Search for the cell housing the specified text and yield its [x, y] center coordinate. 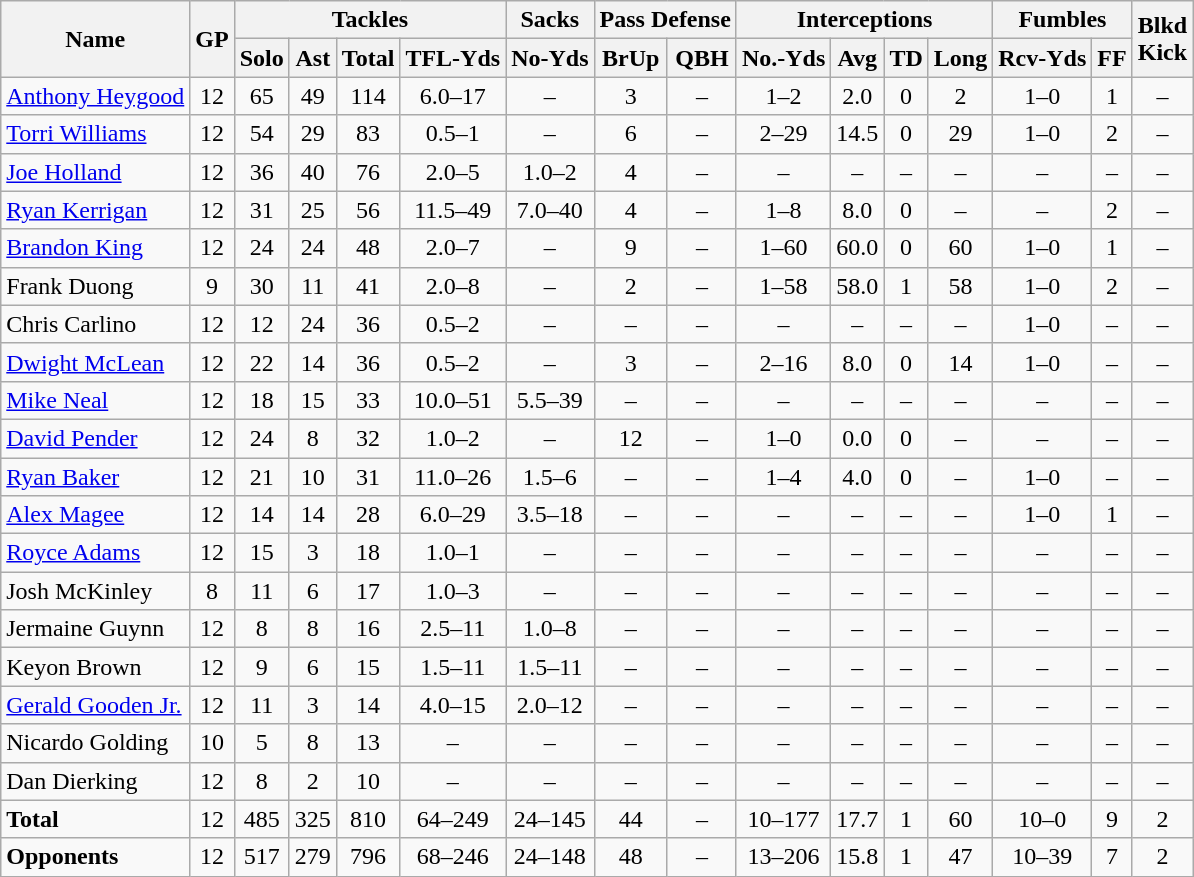
1.0–8 [550, 629]
Ryan Baker [96, 477]
325 [312, 819]
25 [312, 210]
Keyon Brown [96, 667]
Mike Neal [96, 400]
2–16 [783, 362]
Nicardo Golding [96, 743]
David Pender [96, 438]
485 [262, 819]
1–8 [783, 210]
No-Yds [550, 58]
810 [368, 819]
83 [368, 134]
TFL-Yds [453, 58]
14.5 [858, 134]
517 [262, 857]
56 [368, 210]
114 [368, 96]
BlkdKick [1162, 39]
Dwight McLean [96, 362]
6.0–17 [453, 96]
2–29 [783, 134]
2.0–12 [550, 705]
10.0–51 [453, 400]
33 [368, 400]
Brandon King [96, 248]
76 [368, 172]
7.0–40 [550, 210]
6.0–29 [453, 515]
68–246 [453, 857]
22 [262, 362]
0.0 [858, 438]
2.0–5 [453, 172]
47 [960, 857]
44 [630, 819]
796 [368, 857]
2.0–7 [453, 248]
49 [312, 96]
Dan Dierking [96, 781]
21 [262, 477]
No.-Yds [783, 58]
Interceptions [864, 20]
TD [906, 58]
3.5–18 [550, 515]
Anthony Heygood [96, 96]
Pass Defense [665, 20]
1–58 [783, 286]
58 [960, 286]
BrUp [630, 58]
1–2 [783, 96]
10–177 [783, 819]
Long [960, 58]
Tackles [370, 20]
24–145 [550, 819]
2.5–11 [453, 629]
0.5–1 [453, 134]
64–249 [453, 819]
Fumbles [1062, 20]
30 [262, 286]
5.5–39 [550, 400]
GP [212, 39]
41 [368, 286]
Sacks [550, 20]
32 [368, 438]
10–0 [1042, 819]
279 [312, 857]
17.7 [858, 819]
28 [368, 515]
Opponents [96, 857]
24–148 [550, 857]
1–60 [783, 248]
2.0 [858, 96]
10–39 [1042, 857]
Solo [262, 58]
Ast [312, 58]
Josh McKinley [96, 591]
QBH [702, 58]
65 [262, 96]
17 [368, 591]
1.5–6 [550, 477]
1.0–3 [453, 591]
Ryan Kerrigan [96, 210]
1–4 [783, 477]
15.8 [858, 857]
7 [1112, 857]
Frank Duong [96, 286]
Chris Carlino [96, 324]
40 [312, 172]
Rcv-Yds [1042, 58]
Name [96, 39]
5 [262, 743]
FF [1112, 58]
13–206 [783, 857]
Alex Magee [96, 515]
Torri Williams [96, 134]
Joe Holland [96, 172]
16 [368, 629]
Royce Adams [96, 553]
60.0 [858, 248]
2.0–8 [453, 286]
11.5–49 [453, 210]
4.0–15 [453, 705]
1.0–1 [453, 553]
13 [368, 743]
Jermaine Guynn [96, 629]
11.0–26 [453, 477]
Gerald Gooden Jr. [96, 705]
4.0 [858, 477]
54 [262, 134]
58.0 [858, 286]
Avg [858, 58]
